Return [X, Y] of the center of cell containing provided text 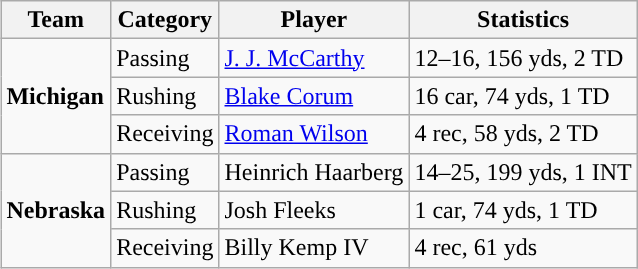
Blake Corum [314, 96]
Michigan [56, 96]
12–16, 156 yds, 2 TD [523, 58]
Josh Fleeks [314, 210]
4 rec, 61 yds [523, 248]
16 car, 74 yds, 1 TD [523, 96]
J. J. McCarthy [314, 58]
14–25, 199 yds, 1 INT [523, 172]
Player [314, 20]
4 rec, 58 yds, 2 TD [523, 134]
Nebraska [56, 210]
Roman Wilson [314, 134]
Heinrich Haarberg [314, 172]
Statistics [523, 20]
Team [56, 20]
1 car, 74 yds, 1 TD [523, 210]
Category [165, 20]
Billy Kemp IV [314, 248]
